Locate the cell with the specified text and output its [x, y] center coordinate. 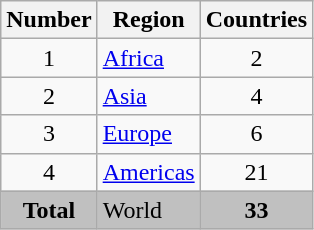
1 [49, 58]
Total [49, 210]
Region [148, 20]
3 [49, 134]
Number [49, 20]
Africa [148, 58]
Countries [256, 20]
21 [256, 172]
6 [256, 134]
Americas [148, 172]
Asia [148, 96]
Europe [148, 134]
33 [256, 210]
World [148, 210]
